Return the (X, Y) coordinate for the center point of the cell that contains the specified text.  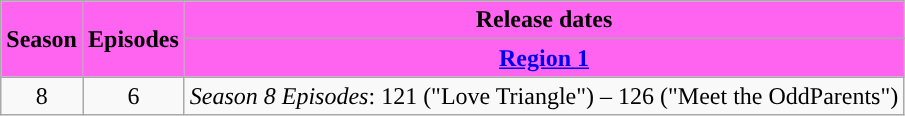
6 (133, 96)
Region 1 (544, 58)
Season 8 Episodes: 121 ("Love Triangle") – 126 ("Meet the OddParents") (544, 96)
8 (42, 96)
Release dates (544, 20)
Season (42, 39)
Episodes (133, 39)
